Pinpoint the cell where the given text exists, returning its [x, y] midpoint coordinate. 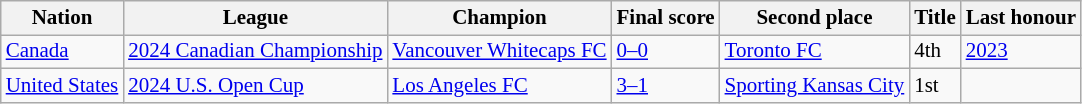
1st [935, 86]
Canada [62, 52]
Title [935, 18]
2024 U.S. Open Cup [255, 86]
4th [935, 52]
United States [62, 86]
Toronto FC [815, 52]
Final score [666, 18]
Last honour [1021, 18]
2023 [1021, 52]
Second place [815, 18]
Champion [499, 18]
Sporting Kansas City [815, 86]
3–1 [666, 86]
0–0 [666, 52]
League [255, 18]
Los Angeles FC [499, 86]
Vancouver Whitecaps FC [499, 52]
Nation [62, 18]
2024 Canadian Championship [255, 52]
